Provide the [x, y] coordinate of the cell's center where the given text is located.  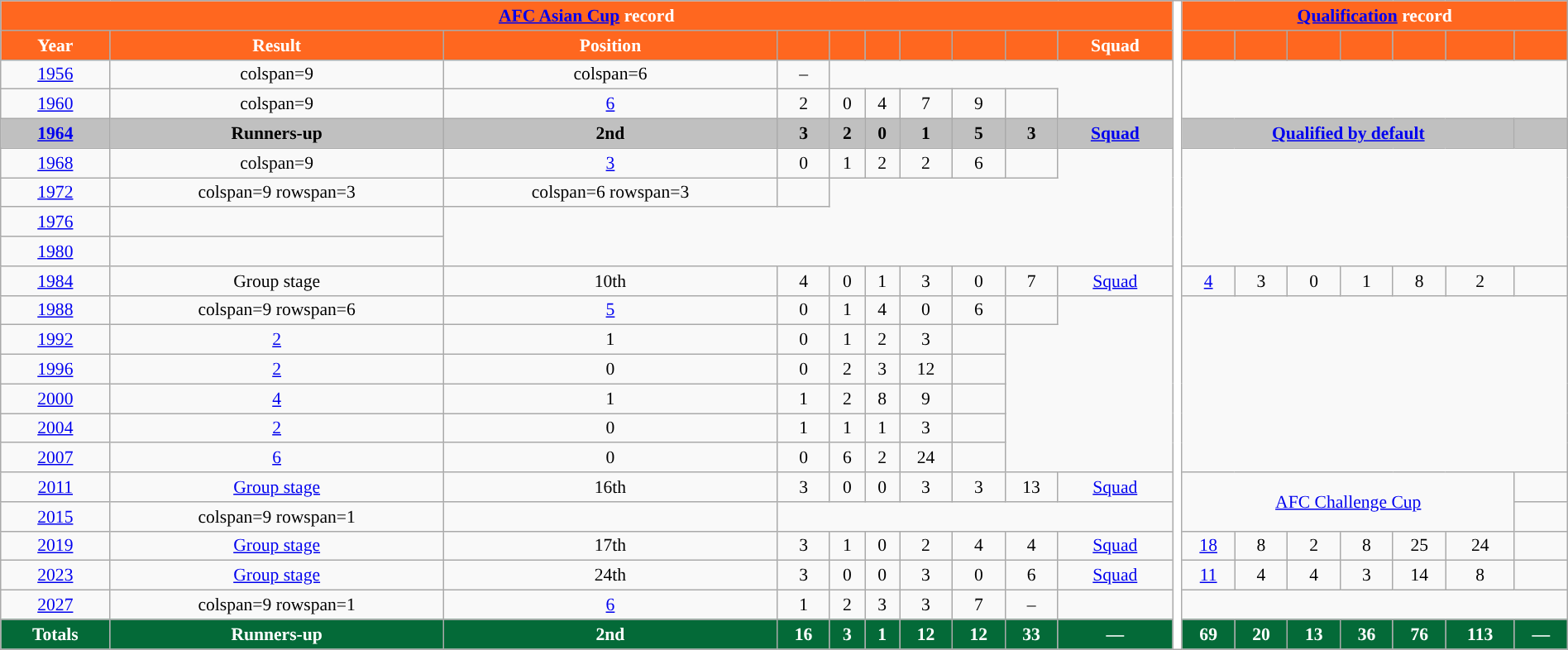
69 [1208, 634]
20 [1261, 634]
2023 [55, 576]
18 [1208, 546]
colspan=9 rowspan=6 [276, 310]
1968 [55, 163]
1980 [55, 251]
16 [804, 634]
1956 [55, 74]
colspan=6 [610, 74]
Position [610, 45]
1964 [55, 134]
1988 [55, 310]
2011 [55, 487]
2019 [55, 546]
10th [610, 281]
2027 [55, 605]
113 [1480, 634]
AFC Challenge Cup [1348, 501]
1960 [55, 104]
colspan=9 rowspan=3 [276, 193]
14 [1419, 576]
2000 [55, 399]
1992 [55, 340]
Qualification record [1374, 16]
1976 [55, 222]
33 [1031, 634]
25 [1419, 546]
Result [276, 45]
1972 [55, 193]
11 [1208, 576]
2007 [55, 458]
2004 [55, 428]
Totals [55, 634]
1996 [55, 370]
AFC Asian Cup record [587, 16]
colspan=6 rowspan=3 [610, 193]
76 [1419, 634]
Qualified by default [1348, 134]
24th [610, 576]
2015 [55, 517]
36 [1367, 634]
1984 [55, 281]
17th [610, 546]
Year [55, 45]
16th [610, 487]
